Return [x, y] of the center of cell containing provided text 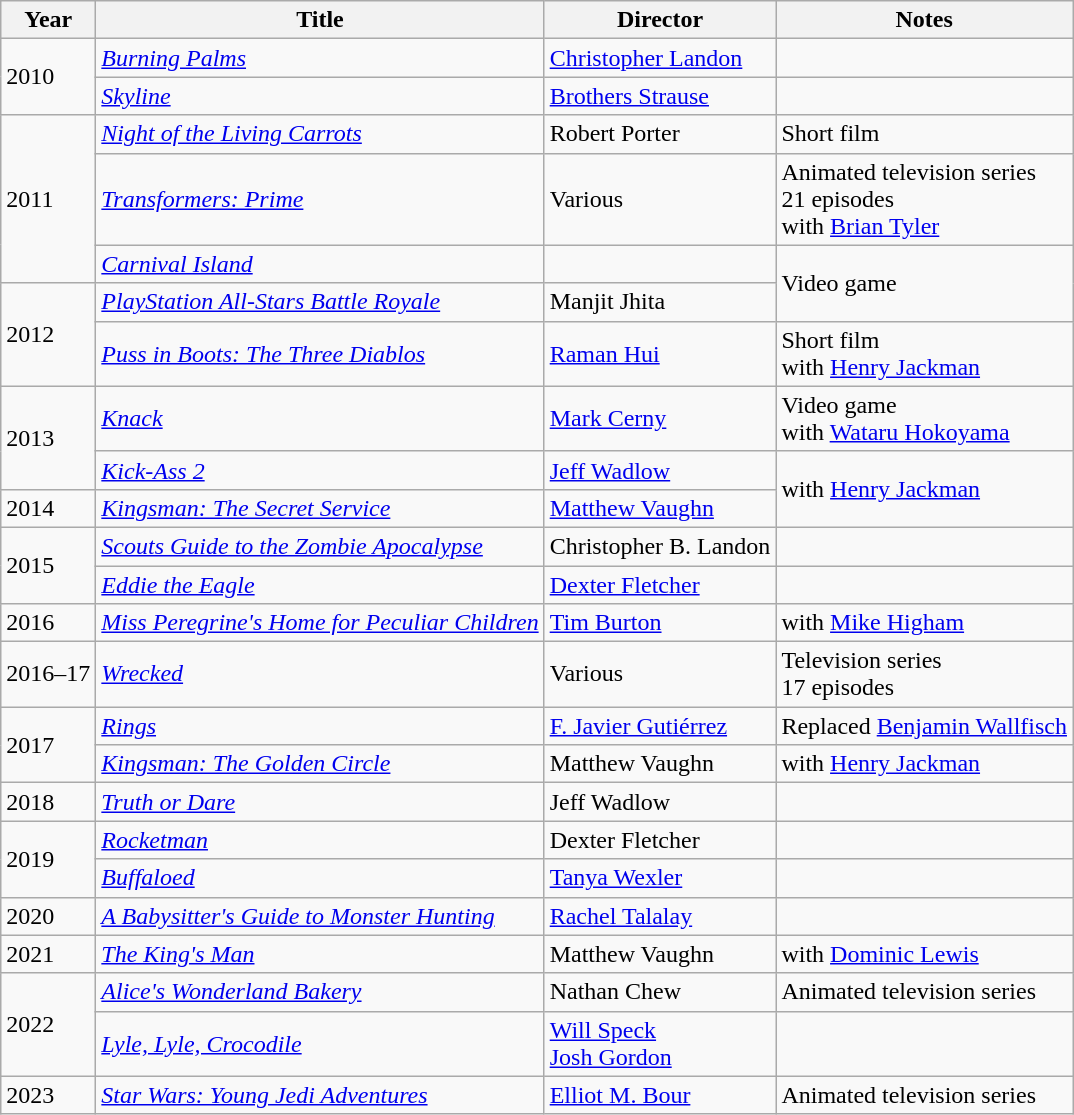
Elliot M. Bour [660, 1095]
Carnival Island [320, 264]
Puss in Boots: The Three Diablos [320, 354]
Rachel Talalay [660, 916]
2016 [48, 623]
Star Wars: Young Jedi Adventures [320, 1095]
Buffaloed [320, 878]
Wrecked [320, 674]
Will SpeckJosh Gordon [660, 1044]
The King's Man [320, 954]
Nathan Chew [660, 992]
Short filmwith Henry Jackman [924, 354]
Notes [924, 20]
2010 [48, 77]
2013 [48, 438]
F. Javier Gutiérrez [660, 726]
with Mike Higham [924, 623]
Transformers: Prime [320, 199]
Mark Cerny [660, 418]
Lyle, Lyle, Crocodile [320, 1044]
Brothers Strause [660, 96]
2018 [48, 802]
Skyline [320, 96]
Tanya Wexler [660, 878]
Christopher B. Landon [660, 546]
Burning Palms [320, 58]
with Dominic Lewis [924, 954]
Eddie the Eagle [320, 585]
Tim Burton [660, 623]
Video gamewith Wataru Hokoyama [924, 418]
Christopher Landon [660, 58]
Manjit Jhita [660, 302]
Kingsman: The Secret Service [320, 508]
2017 [48, 745]
Animated television series21 episodeswith Brian Tyler [924, 199]
Robert Porter [660, 134]
Year [48, 20]
Night of the Living Carrots [320, 134]
2021 [48, 954]
Television series17 episodes [924, 674]
Short film [924, 134]
Miss Peregrine's Home for Peculiar Children [320, 623]
Raman Hui [660, 354]
Director [660, 20]
2011 [48, 199]
Kick-Ass 2 [320, 470]
Rocketman [320, 840]
Title [320, 20]
Kingsman: The Golden Circle [320, 764]
2016–17 [48, 674]
2022 [48, 1024]
2015 [48, 565]
Truth or Dare [320, 802]
Video game [924, 283]
Scouts Guide to the Zombie Apocalypse [320, 546]
Replaced Benjamin Wallfisch [924, 726]
2020 [48, 916]
Alice's Wonderland Bakery [320, 992]
2023 [48, 1095]
2012 [48, 334]
Rings [320, 726]
Knack [320, 418]
A Babysitter's Guide to Monster Hunting [320, 916]
2014 [48, 508]
PlayStation All-Stars Battle Royale [320, 302]
2019 [48, 859]
